Scan for the cell matching the given text and deliver its [x, y] coordinate at center. 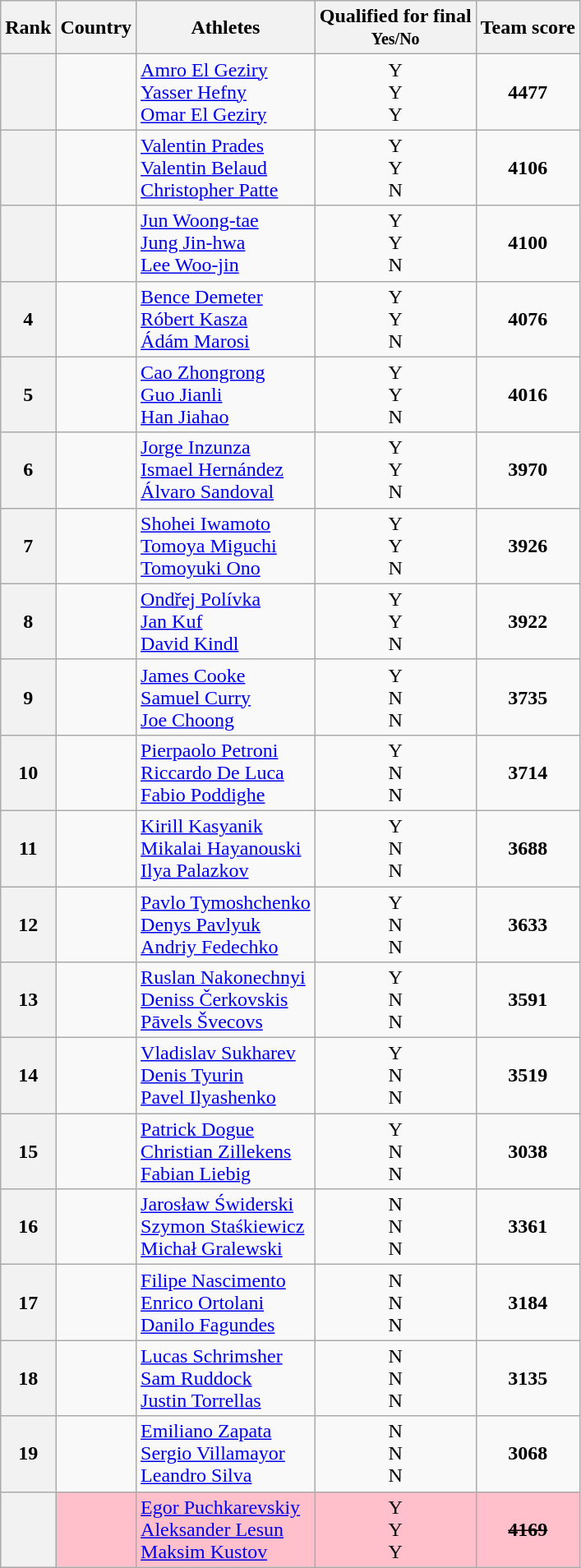
3361 [528, 1227]
Pierpaolo PetroniRiccardo De LucaFabio Poddighe [226, 772]
3714 [528, 772]
Athletes [226, 28]
Team score [528, 28]
3735 [528, 697]
Valentin PradesValentin BelaudChristopher Patte [226, 168]
12 [28, 924]
Filipe NascimentoEnrico OrtolaniDanilo Fagundes [226, 1303]
10 [28, 772]
James CookeSamuel CurryJoe Choong [226, 697]
Emiliano ZapataSergio VillamayorLeandro Silva [226, 1454]
5 [28, 394]
3591 [528, 1000]
9 [28, 697]
4100 [528, 243]
Bence DemeterRóbert KaszaÁdám Marosi [226, 319]
11 [28, 848]
Ruslan NakonechnyiDeniss ČerkovskisPāvels Švecovs [226, 1000]
Amro El GeziryYasser HefnyOmar El Geziry [226, 92]
19 [28, 1454]
3633 [528, 924]
4076 [528, 319]
14 [28, 1076]
4106 [528, 168]
Ondřej PolívkaJan KufDavid Kindl [226, 621]
Kirill KasyanikMikalai HayanouskiIlya Palazkov [226, 848]
Rank [28, 28]
16 [28, 1227]
6 [28, 470]
3926 [528, 546]
Vladislav SukharevDenis TyurinPavel Ilyashenko [226, 1076]
Egor PuchkarevskiyAleksander LesunMaksim Kustov [226, 1529]
18 [28, 1378]
3970 [528, 470]
4477 [528, 92]
Qualified for finalYes/No [395, 28]
Jun Woong-taeJung Jin-hwaLee Woo-jin [226, 243]
8 [28, 621]
3135 [528, 1378]
Cao ZhongrongGuo JianliHan Jiahao [226, 394]
3922 [528, 621]
Pavlo TymoshchenkoDenys PavlyukAndriy Fedechko [226, 924]
13 [28, 1000]
7 [28, 546]
3519 [528, 1076]
3038 [528, 1151]
Country [96, 28]
Lucas SchrimsherSam RuddockJustin Torrellas [226, 1378]
3068 [528, 1454]
15 [28, 1151]
4169 [528, 1529]
Shohei IwamotoTomoya MiguchiTomoyuki Ono [226, 546]
17 [28, 1303]
Jarosław ŚwiderskiSzymon StaśkiewiczMichał Gralewski [226, 1227]
Jorge InzunzaIsmael HernándezÁlvaro Sandoval [226, 470]
Patrick DogueChristian ZillekensFabian Liebig [226, 1151]
4 [28, 319]
4016 [528, 394]
3184 [528, 1303]
3688 [528, 848]
